Determine the (X, Y) coordinate at the center of the cell enclosing the given text.  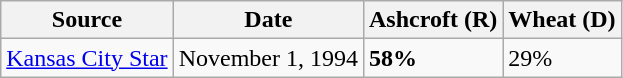
58% (432, 58)
November 1, 1994 (268, 58)
29% (562, 58)
Date (268, 20)
Ashcroft (R) (432, 20)
Kansas City Star (87, 58)
Wheat (D) (562, 20)
Source (87, 20)
